Determine the (x, y) coordinate at the center of the cell enclosing the given text.  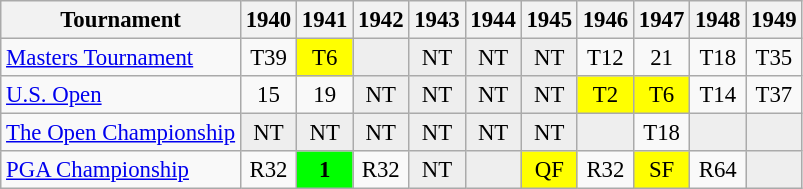
U.S. Open (121, 95)
1947 (661, 20)
19 (325, 95)
QF (549, 170)
T37 (774, 95)
1946 (605, 20)
R64 (718, 170)
PGA Championship (121, 170)
T2 (605, 95)
1948 (718, 20)
1940 (268, 20)
1945 (549, 20)
1949 (774, 20)
Tournament (121, 20)
The Open Championship (121, 133)
SF (661, 170)
1 (325, 170)
15 (268, 95)
1941 (325, 20)
21 (661, 58)
T12 (605, 58)
T39 (268, 58)
Masters Tournament (121, 58)
1943 (437, 20)
T14 (718, 95)
1942 (381, 20)
T35 (774, 58)
1944 (493, 20)
